Scan for the cell matching the given text and deliver its [X, Y] coordinate at center. 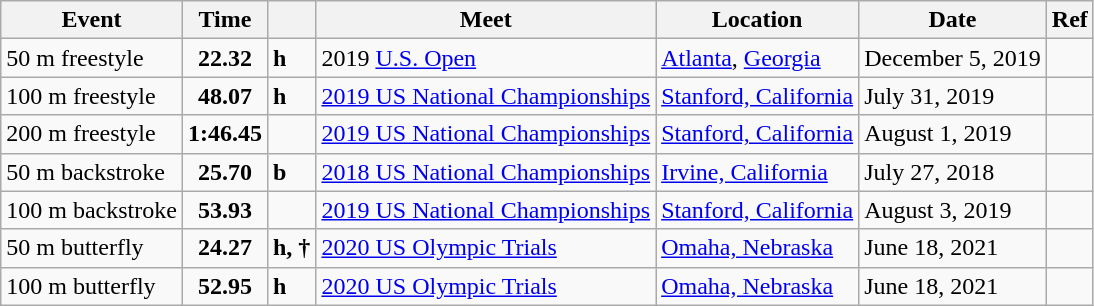
h, † [291, 248]
Location [758, 20]
Event [92, 20]
100 m backstroke [92, 210]
52.95 [224, 286]
25.70 [224, 172]
50 m backstroke [92, 172]
24.27 [224, 248]
50 m freestyle [92, 58]
Date [953, 20]
July 31, 2019 [953, 96]
100 m freestyle [92, 96]
200 m freestyle [92, 134]
1:46.45 [224, 134]
2018 US National Championships [486, 172]
December 5, 2019 [953, 58]
Time [224, 20]
50 m butterfly [92, 248]
2019 U.S. Open [486, 58]
Ref [1070, 20]
Irvine, California [758, 172]
Atlanta, Georgia [758, 58]
53.93 [224, 210]
48.07 [224, 96]
b [291, 172]
22.32 [224, 58]
Meet [486, 20]
100 m butterfly [92, 286]
August 3, 2019 [953, 210]
July 27, 2018 [953, 172]
August 1, 2019 [953, 134]
